Capture the cell that displays the provided text and extract its [x, y] central coordinate. 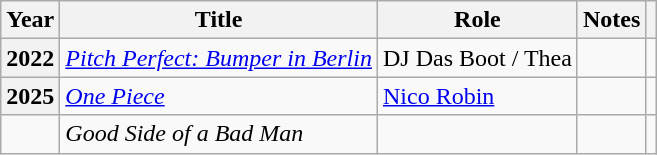
One Piece [219, 96]
Pitch Perfect: Bumper in Berlin [219, 58]
Title [219, 20]
Good Side of a Bad Man [219, 134]
Year [30, 20]
Role [477, 20]
DJ Das Boot / Thea [477, 58]
2022 [30, 58]
2025 [30, 96]
Nico Robin [477, 96]
Notes [611, 20]
